Capture the cell that displays the provided text and extract its [X, Y] central coordinate. 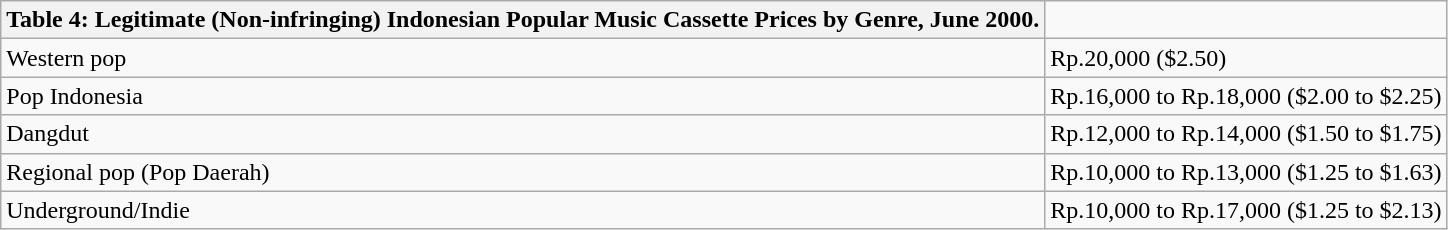
Pop Indonesia [523, 96]
Rp.12,000 to Rp.14,000 ($1.50 to $1.75) [1246, 134]
Dangdut [523, 134]
Regional pop (Pop Daerah) [523, 172]
Western pop [523, 58]
Table 4: Legitimate (Non-infringing) Indonesian Popular Music Cassette Prices by Genre, June 2000. [523, 20]
Rp.10,000 to Rp.13,000 ($1.25 to $1.63) [1246, 172]
Rp.16,000 to Rp.18,000 ($2.00 to $2.25) [1246, 96]
Underground/Indie [523, 210]
Rp.10,000 to Rp.17,000 ($1.25 to $2.13) [1246, 210]
Rp.20,000 ($2.50) [1246, 58]
